Search for the cell housing the specified text and yield its [X, Y] center coordinate. 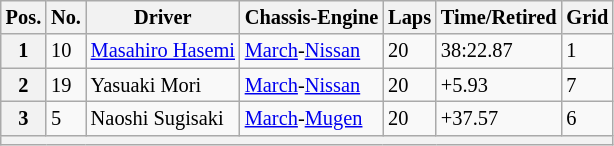
Chassis-Engine [312, 17]
Grid [588, 17]
19 [66, 85]
Naoshi Sugisaki [163, 118]
10 [66, 51]
+5.93 [499, 85]
7 [588, 85]
March-Mugen [312, 118]
2 [24, 85]
Yasuaki Mori [163, 85]
Time/Retired [499, 17]
5 [66, 118]
6 [588, 118]
No. [66, 17]
+37.57 [499, 118]
38:22.87 [499, 51]
Pos. [24, 17]
Driver [163, 17]
Masahiro Hasemi [163, 51]
3 [24, 118]
Laps [410, 17]
